Detect which cell encompasses the target text, then output its (x, y) center coordinate. 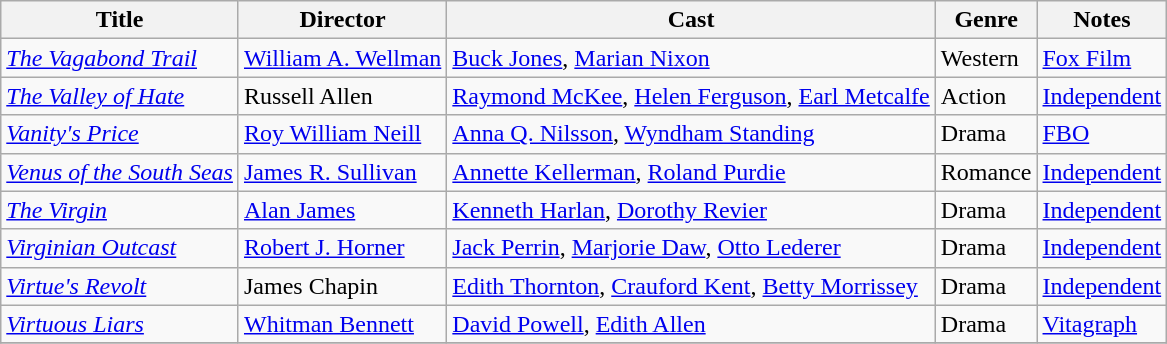
Whitman Bennett (342, 324)
Cast (691, 20)
Raymond McKee, Helen Ferguson, Earl Metcalfe (691, 96)
James Chapin (342, 286)
Director (342, 20)
Virtue's Revolt (120, 286)
James R. Sullivan (342, 172)
Virtuous Liars (120, 324)
Kenneth Harlan, Dorothy Revier (691, 210)
Roy William Neill (342, 134)
Venus of the South Seas (120, 172)
Alan James (342, 210)
The Valley of Hate (120, 96)
FBO (1102, 134)
David Powell, Edith Allen (691, 324)
Russell Allen (342, 96)
Notes (1102, 20)
Title (120, 20)
Fox Film (1102, 58)
Buck Jones, Marian Nixon (691, 58)
Virginian Outcast (120, 248)
Annette Kellerman, Roland Purdie (691, 172)
The Virgin (120, 210)
Vanity's Price (120, 134)
Robert J. Horner (342, 248)
Western (986, 58)
Genre (986, 20)
Action (986, 96)
Anna Q. Nilsson, Wyndham Standing (691, 134)
The Vagabond Trail (120, 58)
William A. Wellman (342, 58)
Vitagraph (1102, 324)
Romance (986, 172)
Edith Thornton, Crauford Kent, Betty Morrissey (691, 286)
Jack Perrin, Marjorie Daw, Otto Lederer (691, 248)
